Capture the cell that displays the provided text and extract its [X, Y] central coordinate. 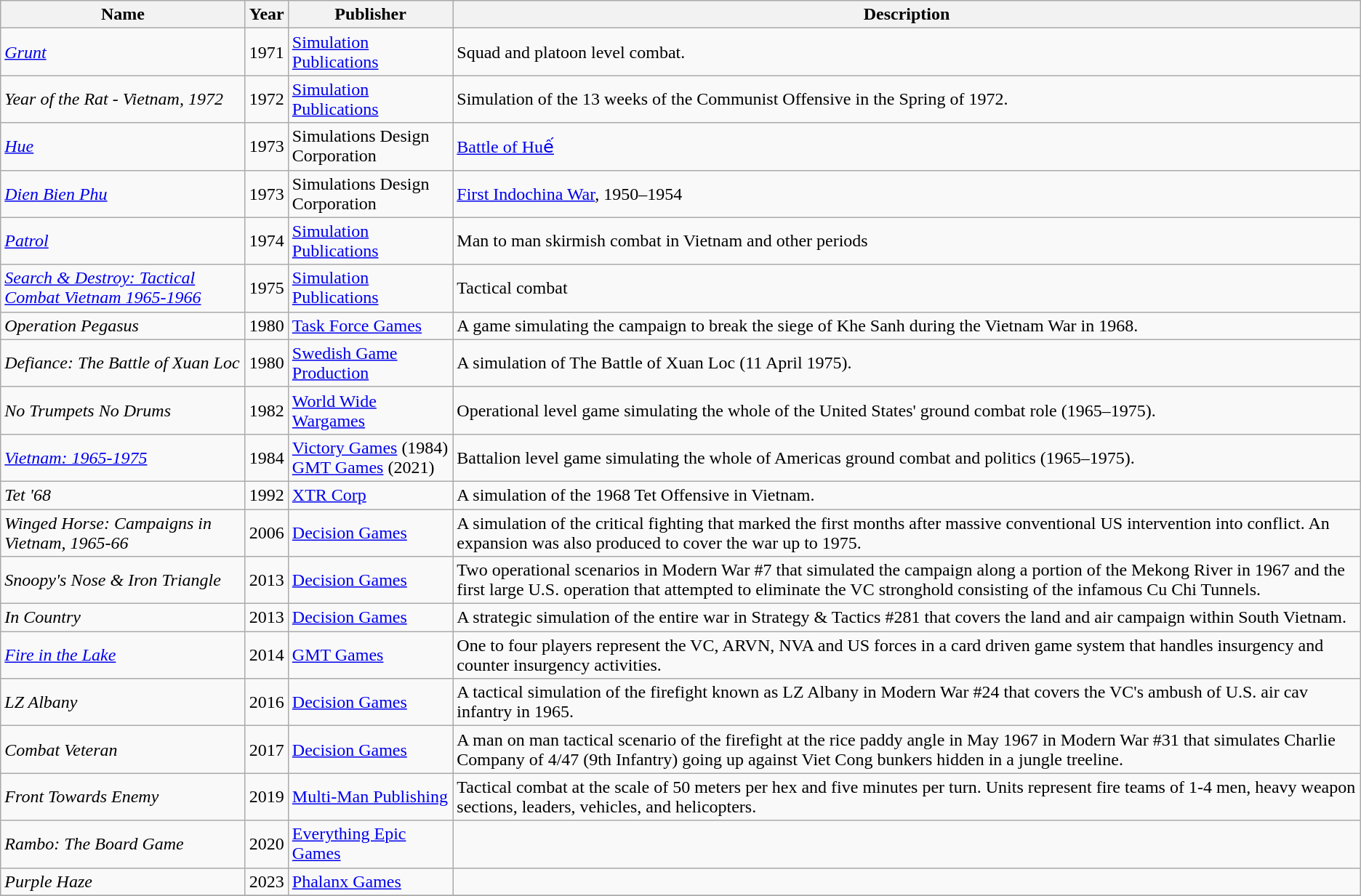
LZ Albany [124, 702]
A strategic simulation of the entire war in Strategy & Tactics #281 that covers the land and air campaign within South Vietnam. [907, 618]
Operational level game simulating the whole of the United States' ground combat role (1965–1975). [907, 410]
Swedish Game Production [370, 363]
A game simulating the campaign to break the siege of Khe Sanh during the Vietnam War in 1968. [907, 326]
Victory Games (1984)GMT Games (2021) [370, 458]
1982 [266, 410]
Squad and platoon level combat. [907, 52]
2014 [266, 655]
GMT Games [370, 655]
Grunt [124, 52]
Year [266, 15]
Battalion level game simulating the whole of Americas ground combat and politics (1965–1975). [907, 458]
Purple Haze [124, 881]
A simulation of the 1968 Tet Offensive in Vietnam. [907, 495]
Man to man skirmish combat in Vietnam and other periods [907, 241]
Vietnam: 1965-1975 [124, 458]
Task Force Games [370, 326]
1972 [266, 99]
1992 [266, 495]
Fire in the Lake [124, 655]
Hue [124, 147]
Combat Veteran [124, 750]
Simulation of the 13 weeks of the Communist Offensive in the Spring of 1972. [907, 99]
Search & Destroy: Tactical Combat Vietnam 1965-1966 [124, 288]
Patrol [124, 241]
2006 [266, 532]
Tactical combat [907, 288]
In Country [124, 618]
Tet '68 [124, 495]
Operation Pegasus [124, 326]
Snoopy's Nose & Iron Triangle [124, 580]
Phalanx Games [370, 881]
Year of the Rat - Vietnam, 1972 [124, 99]
Defiance: The Battle of Xuan Loc [124, 363]
Rambo: The Board Game [124, 844]
1975 [266, 288]
1974 [266, 241]
2023 [266, 881]
Dien Bien Phu [124, 193]
Front Towards Enemy [124, 796]
Everything Epic Games [370, 844]
2019 [266, 796]
2020 [266, 844]
World Wide Wargames [370, 410]
One to four players represent the VC, ARVN, NVA and US forces in a card driven game system that handles insurgency and counter insurgency activities. [907, 655]
1984 [266, 458]
Winged Horse: Campaigns in Vietnam, 1965-66 [124, 532]
Name [124, 15]
No Trumpets No Drums [124, 410]
XTR Corp [370, 495]
A simulation of The Battle of Xuan Loc (11 April 1975). [907, 363]
A tactical simulation of the firefight known as LZ Albany in Modern War #24 that covers the VC's ambush of U.S. air cav infantry in 1965. [907, 702]
Battle of Huế [907, 147]
Publisher [370, 15]
Description [907, 15]
1971 [266, 52]
First Indochina War, 1950–1954 [907, 193]
2016 [266, 702]
Multi-Man Publishing [370, 796]
2017 [266, 750]
